Return (X, Y) of the center of cell containing provided text 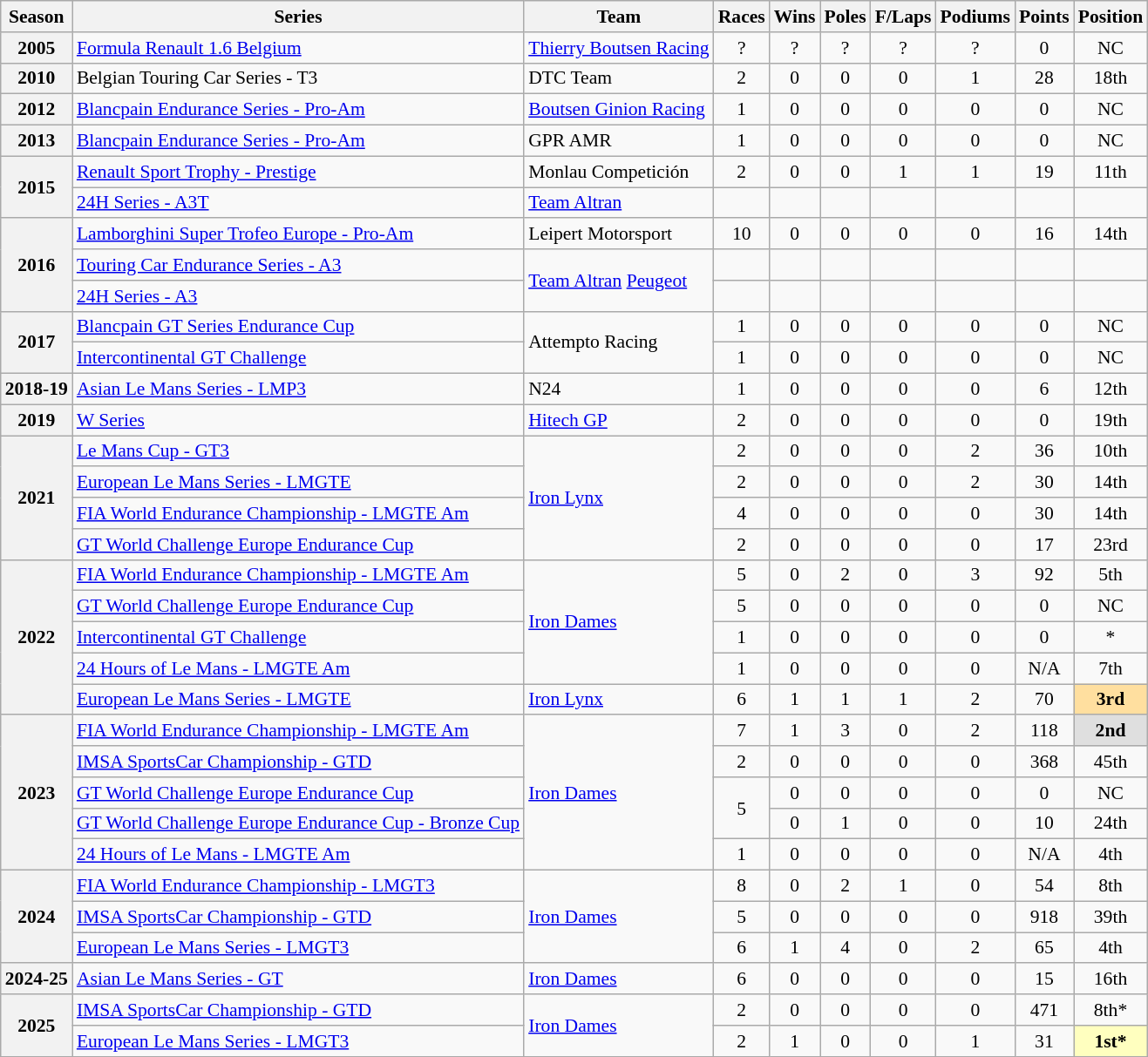
17 (1044, 545)
Podiums (976, 17)
F/Laps (903, 17)
24th (1111, 823)
12th (1111, 390)
24H Series - A3 (298, 296)
Position (1111, 17)
Lamborghini Super Trofeo Europe - Pro-Am (298, 234)
65 (1044, 948)
Team Altran (619, 203)
2022 (37, 637)
DTC Team (619, 78)
2015 (37, 186)
10th (1111, 451)
Touring Car Endurance Series - A3 (298, 265)
7th (1111, 668)
2024 (37, 917)
Asian Le Mans Series - LMP3 (298, 390)
Wins (795, 17)
W Series (298, 420)
2023 (37, 793)
2nd (1111, 731)
918 (1044, 917)
39th (1111, 917)
5th (1111, 575)
FIA World Endurance Championship - LMGT3 (298, 886)
92 (1044, 575)
2021 (37, 498)
31 (1044, 1041)
Races (742, 17)
Blancpain GT Series Endurance Cup (298, 327)
16th (1111, 979)
Hitech GP (619, 420)
2005 (37, 48)
8th (1111, 886)
23rd (1111, 545)
2018-19 (37, 390)
Le Mans Cup - GT3 (298, 451)
2024-25 (37, 979)
16 (1044, 234)
8th* (1111, 1010)
2019 (37, 420)
45th (1111, 762)
Thierry Boutsen Racing (619, 48)
Formula Renault 1.6 Belgium (298, 48)
2025 (37, 1025)
Monlau Competición (619, 172)
19th (1111, 420)
3rd (1111, 700)
1st* (1111, 1041)
2016 (37, 265)
Team Altran Peugeot (619, 281)
Season (37, 17)
8 (742, 886)
11th (1111, 172)
54 (1044, 886)
Poles (846, 17)
368 (1044, 762)
36 (1044, 451)
15 (1044, 979)
GT World Challenge Europe Endurance Cup - Bronze Cup (298, 823)
2013 (37, 141)
Asian Le Mans Series - GT (298, 979)
Renault Sport Trophy - Prestige (298, 172)
24H Series - A3T (298, 203)
N24 (619, 390)
28 (1044, 78)
Team (619, 17)
Boutsen Ginion Racing (619, 110)
Leipert Motorsport (619, 234)
7 (742, 731)
2012 (37, 110)
19 (1044, 172)
70 (1044, 700)
Series (298, 17)
118 (1044, 731)
2017 (37, 342)
* (1111, 638)
Attempto Racing (619, 342)
GPR AMR (619, 141)
Belgian Touring Car Series - T3 (298, 78)
18th (1111, 78)
471 (1044, 1010)
Points (1044, 17)
2010 (37, 78)
